Provide the (X, Y) coordinate of the cell's center where the given text is located.  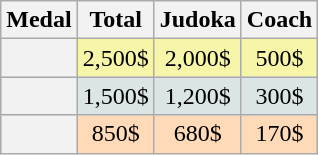
170$ (279, 134)
Judoka (198, 20)
500$ (279, 58)
300$ (279, 96)
Total (116, 20)
Medal (39, 20)
2,000$ (198, 58)
850$ (116, 134)
680$ (198, 134)
1,500$ (116, 96)
1,200$ (198, 96)
2,500$ (116, 58)
Coach (279, 20)
